Detect which cell encompasses the target text, then output its [x, y] center coordinate. 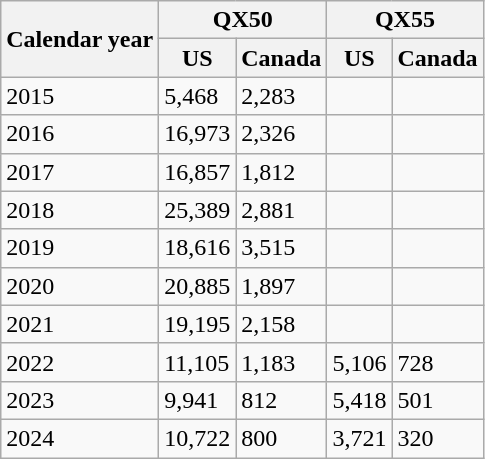
2,881 [282, 210]
QX55 [405, 20]
11,105 [198, 362]
Calendar year [80, 39]
812 [282, 400]
2,283 [282, 96]
10,722 [198, 438]
2,158 [282, 324]
1,812 [282, 172]
800 [282, 438]
2021 [80, 324]
2023 [80, 400]
2019 [80, 248]
16,973 [198, 134]
2015 [80, 96]
QX50 [243, 20]
2017 [80, 172]
5,418 [360, 400]
1,183 [282, 362]
16,857 [198, 172]
2,326 [282, 134]
9,941 [198, 400]
18,616 [198, 248]
2016 [80, 134]
2020 [80, 286]
5,106 [360, 362]
5,468 [198, 96]
501 [438, 400]
3,515 [282, 248]
2018 [80, 210]
3,721 [360, 438]
19,195 [198, 324]
2022 [80, 362]
320 [438, 438]
2024 [80, 438]
25,389 [198, 210]
20,885 [198, 286]
728 [438, 362]
1,897 [282, 286]
